Pinpoint the cell where the given text exists, returning its [X, Y] midpoint coordinate. 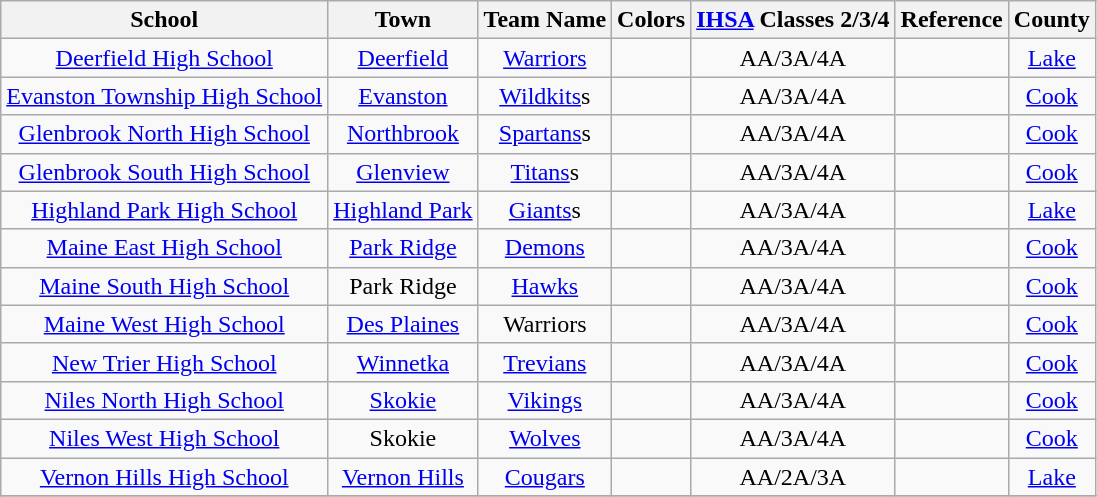
Maine West High School [164, 324]
Highland Park [403, 210]
Demons [545, 248]
Wolves [545, 438]
Niles North High School [164, 400]
Cougars [545, 477]
Deerfield [403, 58]
Giantss [545, 210]
Town [403, 20]
Glenview [403, 172]
Des Plaines [403, 324]
Glenbrook North High School [164, 134]
Vernon Hills High School [164, 477]
Northbrook [403, 134]
Highland Park High School [164, 210]
County [1052, 20]
Reference [952, 20]
Maine East High School [164, 248]
Titanss [545, 172]
Vernon Hills [403, 477]
New Trier High School [164, 362]
Niles West High School [164, 438]
Colors [652, 20]
Trevians [545, 362]
Spartanss [545, 134]
AA/2A/3A [793, 477]
Evanston [403, 96]
School [164, 20]
Wildkitss [545, 96]
Winnetka [403, 362]
Team Name [545, 20]
Deerfield High School [164, 58]
Evanston Township High School [164, 96]
IHSA Classes 2/3/4 [793, 20]
Maine South High School [164, 286]
Vikings [545, 400]
Glenbrook South High School [164, 172]
Hawks [545, 286]
